Pinpoint the cell where the given text exists, returning its [X, Y] midpoint coordinate. 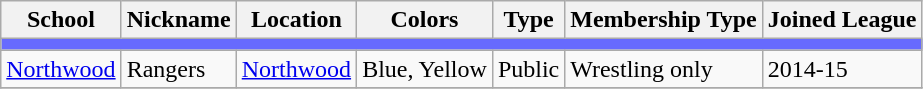
Nickname [178, 20]
2014-15 [842, 69]
Rangers [178, 69]
Type [528, 20]
Colors [425, 20]
Blue, Yellow [425, 69]
Public [528, 69]
Wrestling only [664, 69]
Membership Type [664, 20]
Location [296, 20]
Joined League [842, 20]
School [61, 20]
